From the cell containing the given text, extract its center point as (X, Y) coordinate. 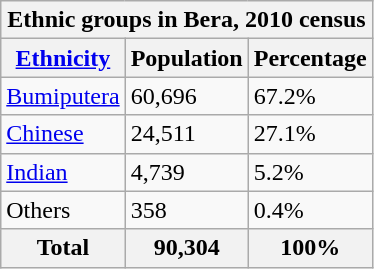
Ethnicity (63, 58)
Chinese (63, 134)
Indian (63, 172)
27.1% (310, 134)
5.2% (310, 172)
0.4% (310, 210)
100% (310, 248)
Bumiputera (63, 96)
Others (63, 210)
24,511 (186, 134)
67.2% (310, 96)
Percentage (310, 58)
Population (186, 58)
90,304 (186, 248)
Ethnic groups in Bera, 2010 census (186, 20)
60,696 (186, 96)
358 (186, 210)
4,739 (186, 172)
Total (63, 248)
